Capture the cell that displays the provided text and extract its (x, y) central coordinate. 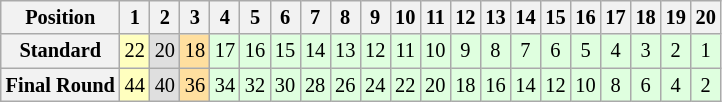
34 (225, 85)
40 (165, 85)
24 (375, 85)
19 (676, 17)
28 (315, 85)
36 (195, 85)
Final Round (60, 85)
26 (345, 85)
32 (255, 85)
Standard (60, 51)
30 (285, 85)
Position (60, 17)
44 (135, 85)
